Extract the [X, Y] coordinate from the center of the cell holding the provided text.  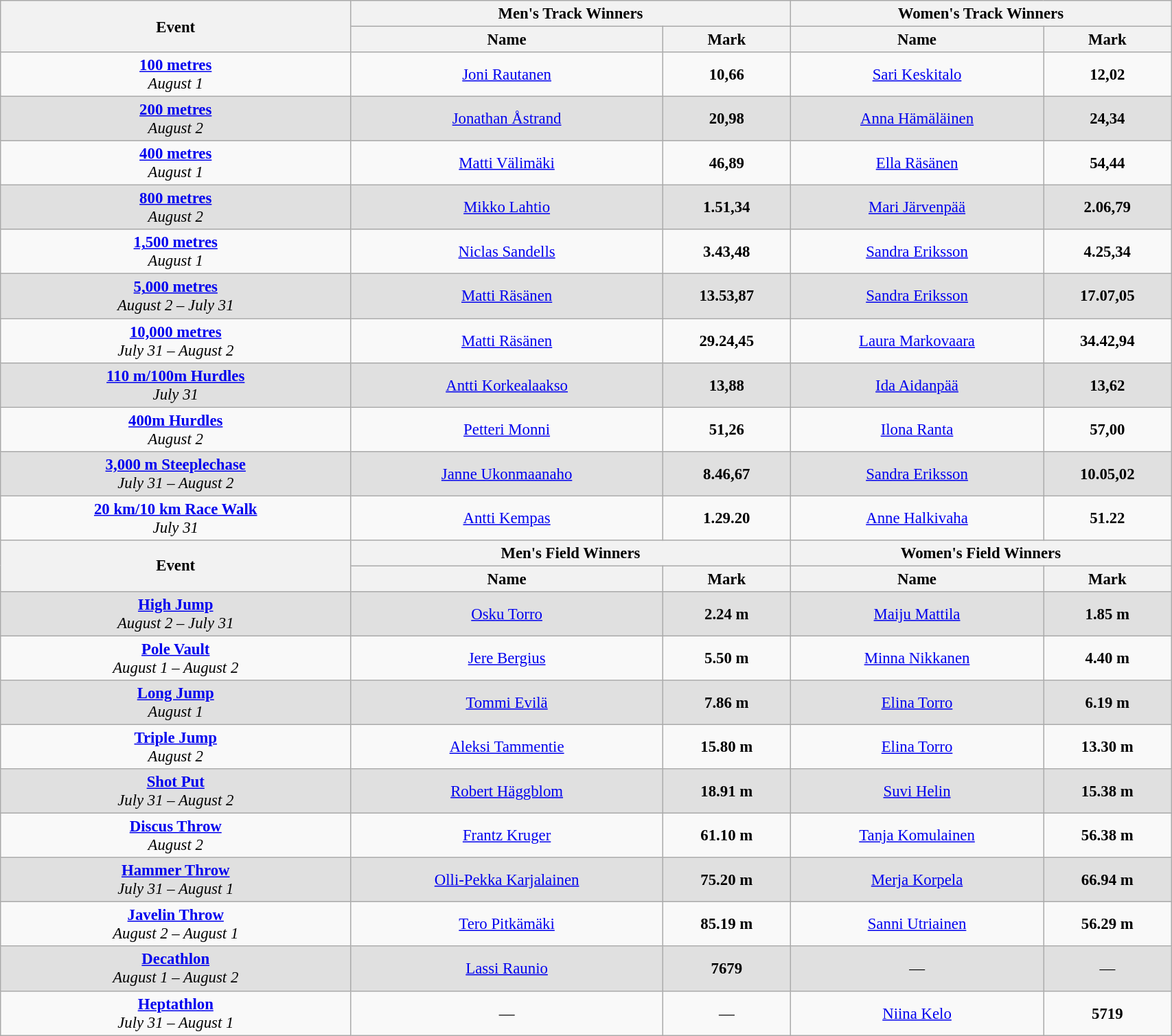
56.38 m [1107, 836]
3,000 m SteeplechaseJuly 31 – August 2 [176, 474]
Aleksi Tammentie [507, 747]
15.38 m [1107, 791]
Tero Pitkämäki [507, 924]
Minna Nikkanen [917, 658]
1.29.20 [726, 518]
13,62 [1107, 384]
400m HurdlesAugust 2 [176, 430]
4.40 m [1107, 658]
10,66 [726, 74]
5719 [1107, 1013]
Sanni Utriainen [917, 924]
Maiju Mattila [917, 614]
1.51,34 [726, 207]
Frantz Kruger [507, 836]
7.86 m [726, 703]
5.50 m [726, 658]
Mari Järvenpää [917, 207]
Jere Bergius [507, 658]
61.10 m [726, 836]
Long JumpAugust 1 [176, 703]
Pole VaultAugust 1 – August 2 [176, 658]
Women's Field Winners [980, 553]
29.24,45 [726, 341]
Hammer ThrowJuly 31 – August 1 [176, 880]
Janne Ukonmaanaho [507, 474]
Jonathan Åstrand [507, 119]
Niina Kelo [917, 1013]
Joni Rautanen [507, 74]
4.25,34 [1107, 251]
Ida Aidanpää [917, 384]
Antti Korkealaakso [507, 384]
51.22 [1107, 518]
Matti Välimäki [507, 163]
Tanja Komulainen [917, 836]
5,000 metresAugust 2 – July 31 [176, 297]
Anne Halkivaha [917, 518]
6.19 m [1107, 703]
20,98 [726, 119]
Anna Hämäläinen [917, 119]
17.07,05 [1107, 297]
2.24 m [726, 614]
Mikko Lahtio [507, 207]
2.06,79 [1107, 207]
Olli-Pekka Karjalainen [507, 880]
57,00 [1107, 430]
Men's Track Winners [571, 14]
800 metresAugust 2 [176, 207]
Men's Field Winners [571, 553]
High JumpAugust 2 – July 31 [176, 614]
HeptathlonJuly 31 – August 1 [176, 1013]
66.94 m [1107, 880]
10,000 metresJuly 31 – August 2 [176, 341]
54,44 [1107, 163]
8.46,67 [726, 474]
24,34 [1107, 119]
13.53,87 [726, 297]
3.43,48 [726, 251]
Antti Kempas [507, 518]
Discus ThrowAugust 2 [176, 836]
Laura Markovaara [917, 341]
200 metresAugust 2 [176, 119]
1,500 metresAugust 1 [176, 251]
13,88 [726, 384]
400 metresAugust 1 [176, 163]
Sari Keskitalo [917, 74]
Osku Torro [507, 614]
56.29 m [1107, 924]
Merja Korpela [917, 880]
Robert Häggblom [507, 791]
110 m/100m HurdlesJuly 31 [176, 384]
7679 [726, 969]
34.42,94 [1107, 341]
75.20 m [726, 880]
18.91 m [726, 791]
Petteri Monni [507, 430]
Women's Track Winners [980, 14]
Lassi Raunio [507, 969]
15.80 m [726, 747]
DecathlonAugust 1 – August 2 [176, 969]
Ilona Ranta [917, 430]
Javelin ThrowAugust 2 – August 1 [176, 924]
12,02 [1107, 74]
Ella Räsänen [917, 163]
20 km/10 km Race WalkJuly 31 [176, 518]
Niclas Sandells [507, 251]
Suvi Helin [917, 791]
10.05,02 [1107, 474]
Tommi Evilä [507, 703]
Shot PutJuly 31 – August 2 [176, 791]
85.19 m [726, 924]
100 metresAugust 1 [176, 74]
51,26 [726, 430]
Triple JumpAugust 2 [176, 747]
1.85 m [1107, 614]
46,89 [726, 163]
13.30 m [1107, 747]
